Pinpoint the cell where the given text exists, returning its (x, y) midpoint coordinate. 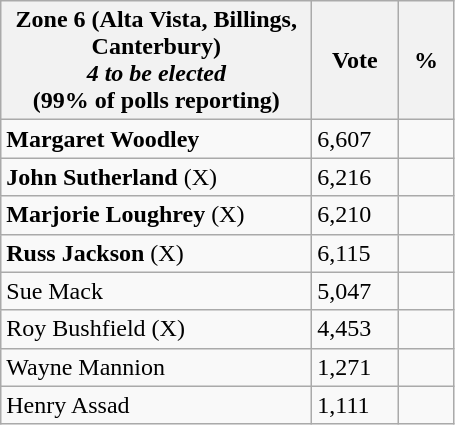
Henry Assad (156, 405)
% (426, 60)
Margaret Woodley (156, 139)
6,210 (355, 215)
Russ Jackson (X) (156, 253)
Zone 6 (Alta Vista, Billings, Canterbury) 4 to be elected (99% of polls reporting) (156, 60)
Sue Mack (156, 291)
Marjorie Loughrey (X) (156, 215)
4,453 (355, 329)
6,216 (355, 177)
Wayne Mannion (156, 367)
John Sutherland (X) (156, 177)
1,271 (355, 367)
6,607 (355, 139)
Vote (355, 60)
6,115 (355, 253)
Roy Bushfield (X) (156, 329)
1,111 (355, 405)
5,047 (355, 291)
